Find where the given text appears and provide that cell's center as (X, Y) coordinate. 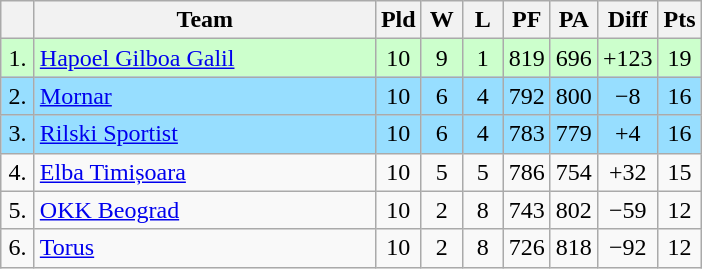
Hapoel Gilboa Galil (204, 58)
802 (574, 210)
PA (574, 20)
+4 (628, 134)
819 (526, 58)
−92 (628, 248)
786 (526, 172)
Mornar (204, 96)
19 (680, 58)
9 (442, 58)
726 (526, 248)
PF (526, 20)
15 (680, 172)
792 (526, 96)
1. (18, 58)
Elba Timișoara (204, 172)
Pts (680, 20)
Team (204, 20)
754 (574, 172)
+32 (628, 172)
1 (482, 58)
−8 (628, 96)
5. (18, 210)
W (442, 20)
+123 (628, 58)
783 (526, 134)
Diff (628, 20)
743 (526, 210)
800 (574, 96)
Torus (204, 248)
779 (574, 134)
6. (18, 248)
Rilski Sportist (204, 134)
818 (574, 248)
2. (18, 96)
−59 (628, 210)
L (482, 20)
Pld (398, 20)
3. (18, 134)
4. (18, 172)
OKK Beograd (204, 210)
696 (574, 58)
